Output the [X, Y] coordinate of the center of the cell containing the given text.  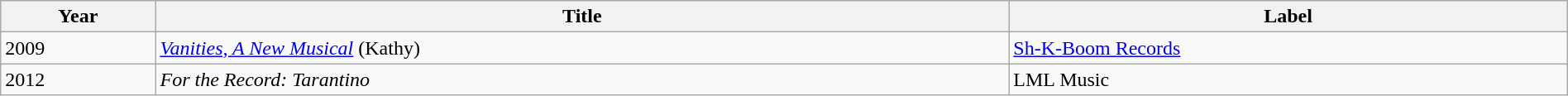
For the Record: Tarantino [582, 79]
LML Music [1288, 79]
Vanities, A New Musical (Kathy) [582, 48]
Sh-K-Boom Records [1288, 48]
2009 [78, 48]
Label [1288, 17]
2012 [78, 79]
Title [582, 17]
Year [78, 17]
